Provide the (X, Y) coordinate of the cell's center where the given text is located.  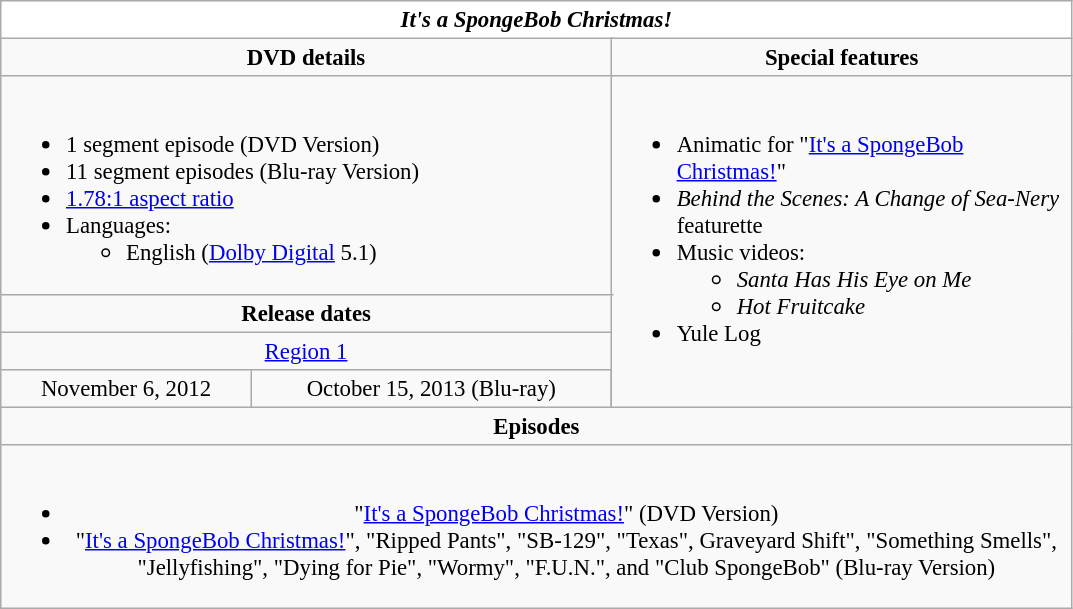
1 segment episode (DVD Version)11 segment episodes (Blu-ray Version)1.78:1 aspect ratioLanguages:English (Dolby Digital 5.1) (306, 185)
Episodes (536, 426)
DVD details (306, 58)
Animatic for "It's a SpongeBob Christmas!"Behind the Scenes: A Change of Sea-Nery featuretteMusic videos:Santa Has His Eye on MeHot FruitcakeYule Log (842, 242)
It's a SpongeBob Christmas! (536, 20)
November 6, 2012 (126, 388)
Special features (842, 58)
October 15, 2013 (Blu-ray) (431, 388)
Region 1 (306, 351)
Release dates (306, 313)
